Search for the cell housing the specified text and yield its (x, y) center coordinate. 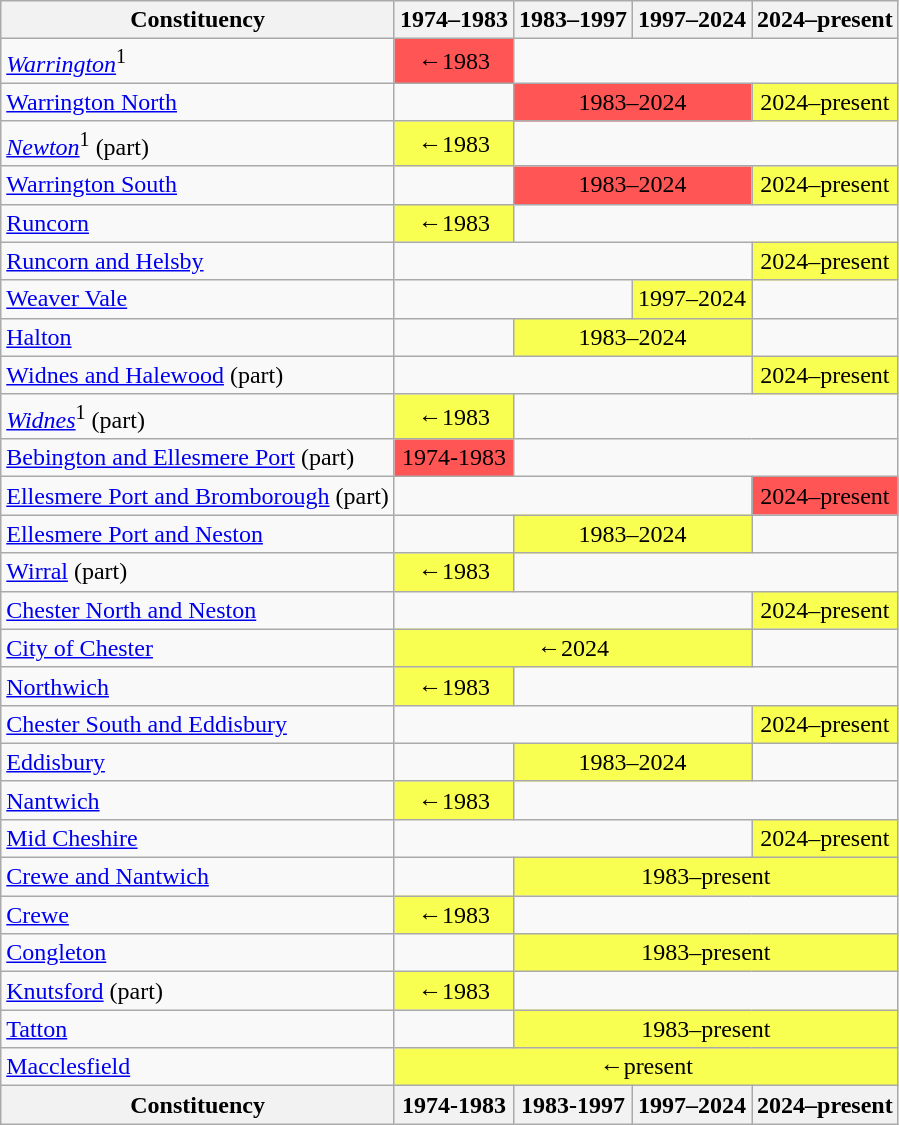
←present (646, 1067)
Newton1 (part) (198, 144)
1983-1997 (572, 1105)
Chester South and Eddisbury (198, 724)
Ellesmere Port and Bromborough (part) (198, 496)
Halton (198, 337)
Widnes1 (part) (198, 416)
Crewe (198, 915)
Nantwich (198, 800)
Warrington1 (198, 62)
Runcorn and Helsby (198, 261)
Warrington South (198, 185)
Mid Cheshire (198, 839)
Ellesmere Port and Neston (198, 534)
←2024 (572, 648)
Warrington North (198, 102)
Knutsford (part) (198, 991)
1974–1983 (454, 20)
Crewe and Nantwich (198, 877)
Congleton (198, 953)
Eddisbury (198, 762)
Bebington and Ellesmere Port (part) (198, 458)
1983–1997 (572, 20)
Macclesfield (198, 1067)
Widnes and Halewood (part) (198, 375)
Weaver Vale (198, 299)
Tatton (198, 1029)
Wirral (part) (198, 572)
Northwich (198, 686)
Chester North and Neston (198, 610)
Runcorn (198, 223)
City of Chester (198, 648)
